Locate the cell with the specified text and output its [X, Y] center coordinate. 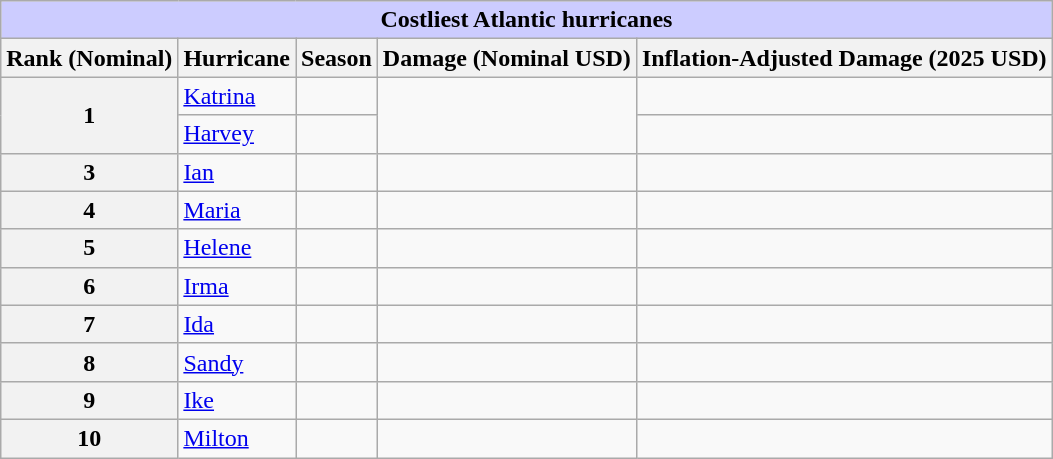
Katrina [237, 96]
3 [90, 172]
Season [337, 58]
4 [90, 210]
5 [90, 248]
1 [90, 115]
Ian [237, 172]
Helene [237, 248]
Irma [237, 286]
Sandy [237, 362]
Rank (Nominal) [90, 58]
Inflation-Adjusted Damage (2025 USD) [844, 58]
Maria [237, 210]
9 [90, 400]
Milton [237, 438]
6 [90, 286]
Harvey [237, 134]
Ike [237, 400]
Hurricane [237, 58]
7 [90, 324]
8 [90, 362]
10 [90, 438]
Ida [237, 324]
Costliest Atlantic hurricanes [526, 20]
Damage (Nominal USD) [506, 58]
